Provide the (x, y) coordinate of the cell's center where the given text is located.  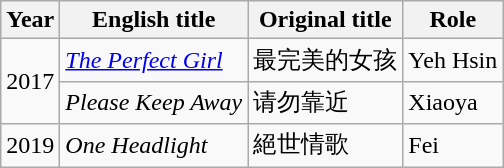
English title (154, 20)
The Perfect Girl (154, 60)
请勿靠近 (326, 102)
Xiaoya (453, 102)
絕世情歌 (326, 146)
One Headlight (154, 146)
2019 (30, 146)
Year (30, 20)
Yeh Hsin (453, 60)
Role (453, 20)
Fei (453, 146)
最完美的女孩 (326, 60)
Original title (326, 20)
2017 (30, 82)
Please Keep Away (154, 102)
